Search for the cell housing the specified text and yield its [X, Y] center coordinate. 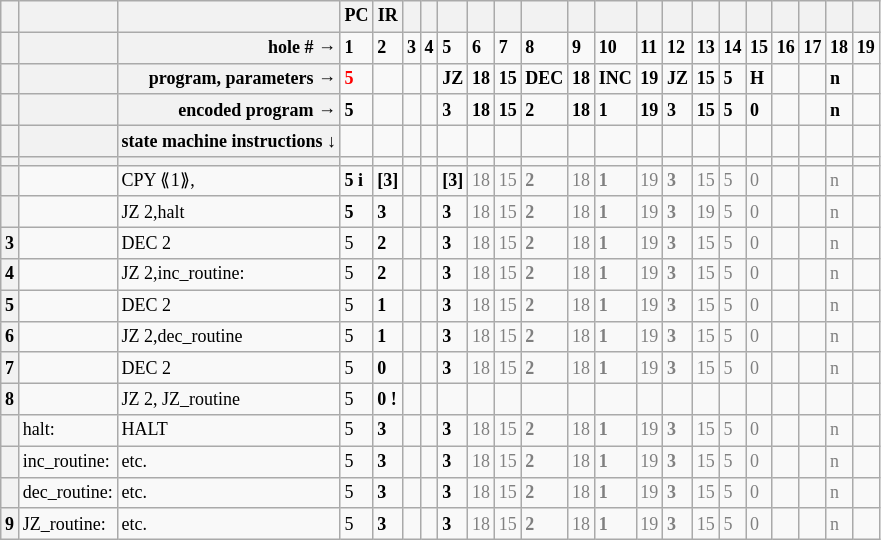
PC [356, 16]
halt: [68, 430]
hole # → [228, 48]
10 [615, 48]
DEC [544, 78]
IR [388, 16]
dec_routine: [68, 492]
CPY ⟪1⟫, [228, 180]
0 ! [388, 398]
program, parameters → [228, 78]
state machine instructions ↓ [228, 140]
H [760, 78]
INC [615, 78]
encoded program → [228, 110]
JZ 2,inc_routine: [228, 274]
JZ 2,dec_routine [228, 336]
5 i [356, 180]
JZ 2,halt [228, 212]
16 [786, 48]
JZ_routine: [68, 524]
HALT [228, 430]
JZ 2, JZ_routine [228, 398]
14 [732, 48]
inc_routine: [68, 462]
11 [650, 48]
12 [678, 48]
13 [706, 48]
17 [812, 48]
